Find where the given text appears and provide that cell's center as [X, Y] coordinate. 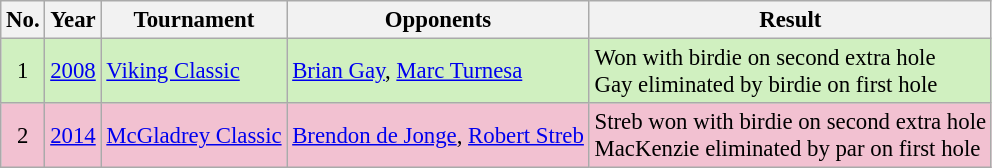
Won with birdie on second extra holeGay eliminated by birdie on first hole [790, 72]
No. [23, 20]
Tournament [194, 20]
Viking Classic [194, 72]
Brian Gay, Marc Turnesa [438, 72]
Brendon de Jonge, Robert Streb [438, 136]
Opponents [438, 20]
McGladrey Classic [194, 136]
Year [73, 20]
2 [23, 136]
2008 [73, 72]
2014 [73, 136]
Result [790, 20]
1 [23, 72]
Streb won with birdie on second extra holeMacKenzie eliminated by par on first hole [790, 136]
